For the text-containing cell, return its midpoint in (X, Y) coordinate format. 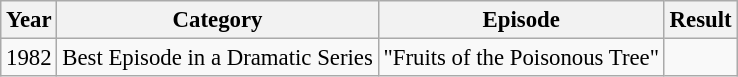
Best Episode in a Dramatic Series (218, 58)
"Fruits of the Poisonous Tree" (521, 58)
Result (700, 20)
Category (218, 20)
Year (29, 20)
Episode (521, 20)
1982 (29, 58)
